Capture the cell that displays the provided text and extract its (X, Y) central coordinate. 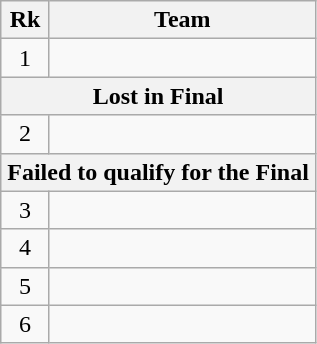
1 (26, 58)
4 (26, 248)
Lost in Final (158, 96)
6 (26, 324)
2 (26, 134)
Team (182, 20)
Failed to qualify for the Final (158, 172)
3 (26, 210)
Rk (26, 20)
5 (26, 286)
